Return (x, y) of the center of cell containing provided text 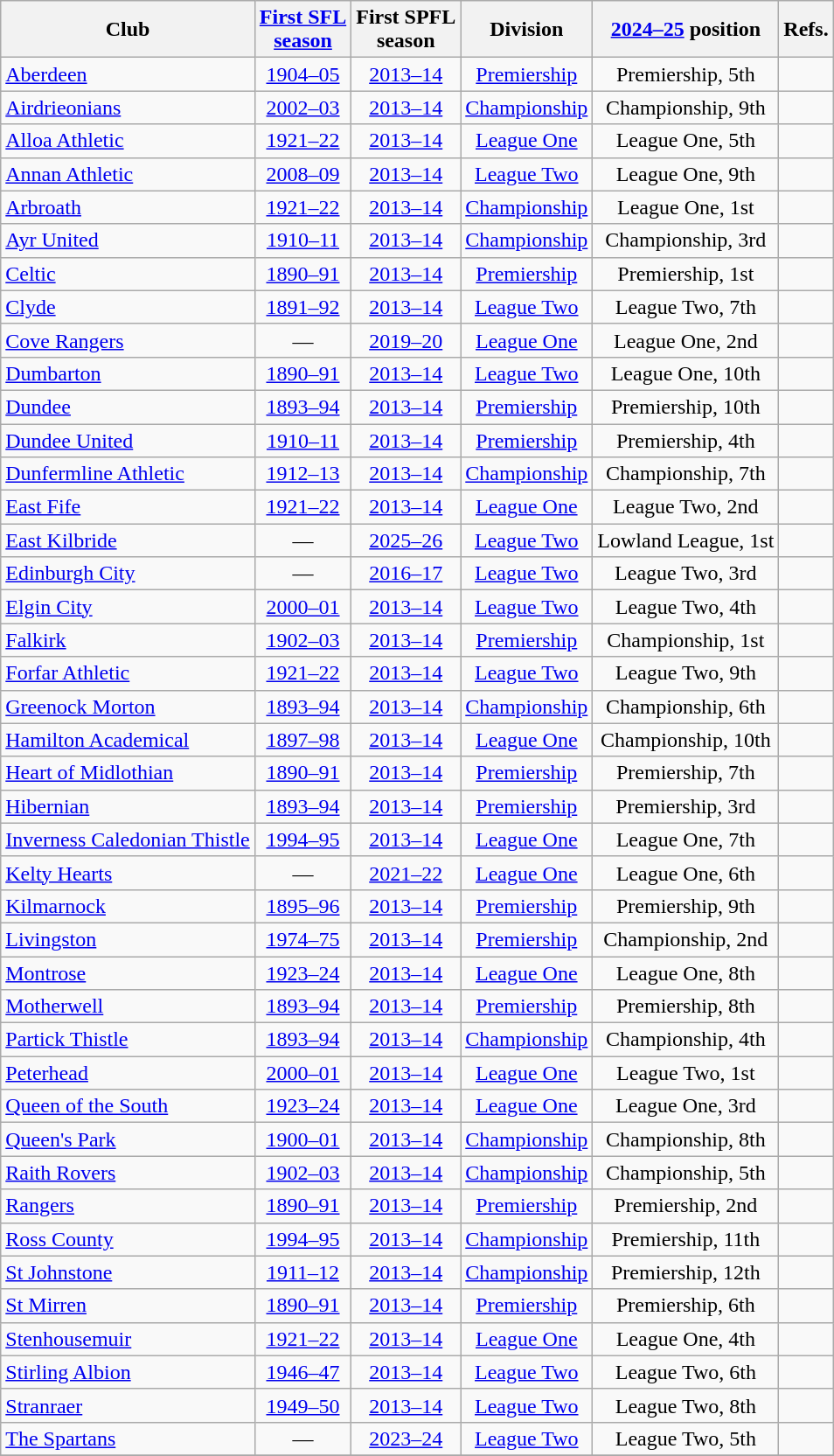
Premiership, 8th (685, 1007)
Premiership, 6th (685, 1306)
1946–47 (302, 1372)
St Johnstone (128, 1272)
Championship, 7th (685, 474)
Dunfermline Athletic (128, 474)
2002–03 (302, 108)
Kelty Hearts (128, 873)
St Mirren (128, 1306)
Premiership, 9th (685, 906)
Rangers (128, 1206)
Cove Rangers (128, 340)
Peterhead (128, 1073)
2016–17 (406, 574)
Championship, 9th (685, 108)
Premiership, 1st (685, 274)
1895–96 (302, 906)
1891–92 (302, 307)
Premiership, 2nd (685, 1206)
Premiership, 3rd (685, 806)
League One, 1st (685, 207)
East Fife (128, 507)
Dumbarton (128, 373)
Ross County (128, 1239)
Dundee (128, 407)
Queen of the South (128, 1106)
Inverness Caledonian Thistle (128, 839)
League Two, 6th (685, 1372)
League One, 10th (685, 373)
League One, 3rd (685, 1106)
1949–50 (302, 1405)
Aberdeen (128, 74)
Alloa Athletic (128, 141)
Heart of Midlothian (128, 773)
Championship, 5th (685, 1173)
1897–98 (302, 740)
Airdrieonians (128, 108)
Championship, 2nd (685, 939)
2021–22 (406, 873)
Hamilton Academical (128, 740)
League Two, 4th (685, 607)
2025–26 (406, 540)
Partick Thistle (128, 1040)
2019–20 (406, 340)
Celtic (128, 274)
1912–13 (302, 474)
Lowland League, 1st (685, 540)
League Two, 3rd (685, 574)
League One, 4th (685, 1339)
League One, 9th (685, 174)
League One, 7th (685, 839)
Motherwell (128, 1007)
First SPFLseason (406, 30)
Division (526, 30)
Greenock Morton (128, 707)
Stenhousemuir (128, 1339)
Edinburgh City (128, 574)
League Two, 9th (685, 673)
Hibernian (128, 806)
Championship, 1st (685, 640)
Premiership, 10th (685, 407)
Ayr United (128, 240)
League Two, 5th (685, 1439)
1904–05 (302, 74)
Championship, 3rd (685, 240)
League Two, 2nd (685, 507)
Raith Rovers (128, 1173)
League One, 8th (685, 973)
2024–25 position (685, 30)
Elgin City (128, 607)
Premiership, 7th (685, 773)
Stranraer (128, 1405)
Kilmarnock (128, 906)
Dundee United (128, 440)
Arbroath (128, 207)
Refs. (806, 30)
1974–75 (302, 939)
Championship, 10th (685, 740)
2023–24 (406, 1439)
League One, 2nd (685, 340)
1911–12 (302, 1272)
2008–09 (302, 174)
Premiership, 4th (685, 440)
League One, 6th (685, 873)
League Two, 7th (685, 307)
League Two, 8th (685, 1405)
Montrose (128, 973)
Championship, 8th (685, 1139)
East Kilbride (128, 540)
Championship, 4th (685, 1040)
First SFLseason (302, 30)
The Spartans (128, 1439)
Queen's Park (128, 1139)
Premiership, 11th (685, 1239)
Premiership, 12th (685, 1272)
Annan Athletic (128, 174)
Premiership, 5th (685, 74)
League One, 5th (685, 141)
Falkirk (128, 640)
Forfar Athletic (128, 673)
League Two, 1st (685, 1073)
Stirling Albion (128, 1372)
1900–01 (302, 1139)
Championship, 6th (685, 707)
Livingston (128, 939)
Clyde (128, 307)
Club (128, 30)
